Search for the cell housing the specified text and yield its (X, Y) center coordinate. 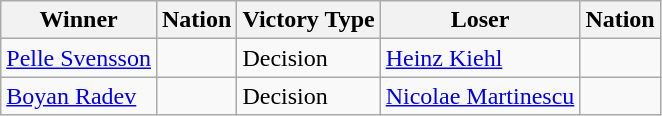
Winner (79, 20)
Pelle Svensson (79, 58)
Heinz Kiehl (480, 58)
Victory Type (308, 20)
Nicolae Martinescu (480, 96)
Boyan Radev (79, 96)
Loser (480, 20)
